Capture the cell that displays the provided text and extract its [x, y] central coordinate. 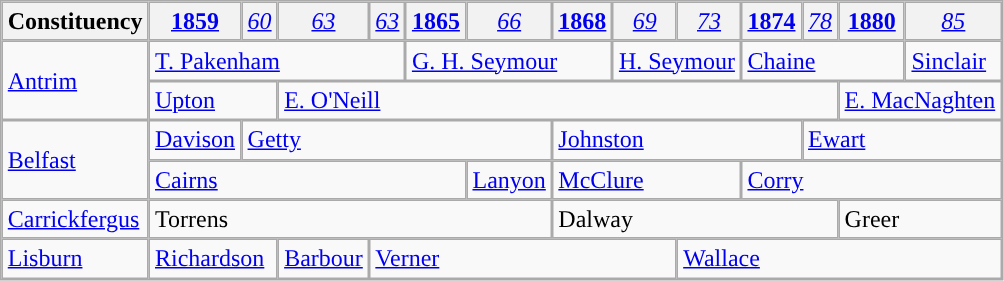
1865 [436, 22]
Antrim [76, 80]
Belfast [76, 160]
1859 [196, 22]
Torrens [350, 219]
McClure [646, 180]
Ewart [902, 140]
E. MacNaghten [920, 101]
Corry [871, 180]
1874 [772, 22]
78 [820, 22]
Getty [396, 140]
60 [260, 22]
H. Seymour [678, 61]
Richardson [214, 259]
E. O'Neill [558, 101]
Carrickfergus [76, 219]
G. H. Seymour [510, 61]
Davison [196, 140]
69 [645, 22]
66 [509, 22]
Lanyon [509, 180]
Greer [920, 219]
Verner [523, 259]
Johnston [677, 140]
Constituency [76, 22]
1868 [582, 22]
Sinclair [953, 61]
Dalway [695, 219]
Wallace [840, 259]
85 [953, 22]
Lisburn [76, 259]
1880 [872, 22]
73 [709, 22]
T. Pakenham [278, 61]
Chaine [823, 61]
Cairns [308, 180]
Upton [214, 101]
Barbour [324, 259]
